Capture the cell that displays the provided text and extract its [X, Y] central coordinate. 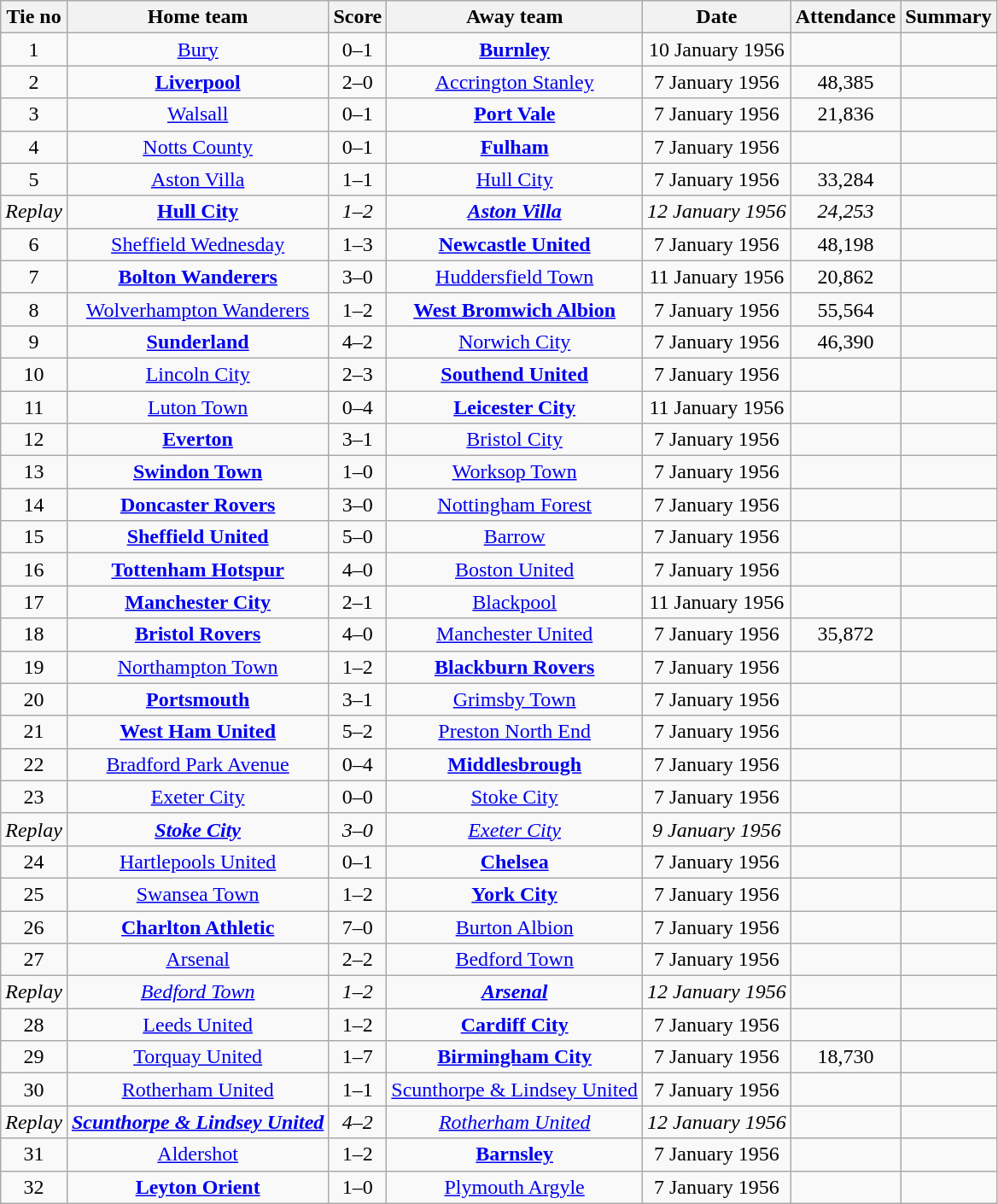
2–2 [358, 960]
5 [34, 179]
Southend United [515, 374]
7 [34, 277]
6 [34, 244]
28 [34, 1025]
Walsall [197, 114]
Manchester City [197, 602]
Sheffield Wednesday [197, 244]
5–0 [358, 537]
Northampton Town [197, 667]
4 [34, 147]
0–0 [358, 797]
2 [34, 82]
Accrington Stanley [515, 82]
Swindon Town [197, 472]
Bristol City [515, 440]
Boston United [515, 570]
Lincoln City [197, 374]
West Ham United [197, 732]
35,872 [845, 634]
Port Vale [515, 114]
Leeds United [197, 1025]
8 [34, 309]
9 January 1956 [717, 829]
18 [34, 634]
Manchester United [515, 634]
14 [34, 505]
Blackburn Rovers [515, 667]
Doncaster Rovers [197, 505]
Leicester City [515, 407]
Attendance [845, 17]
2–3 [358, 374]
York City [515, 894]
24 [34, 862]
29 [34, 1057]
Worksop Town [515, 472]
20 [34, 699]
13 [34, 472]
Score [358, 17]
2–1 [358, 602]
3 [34, 114]
10 [34, 374]
25 [34, 894]
48,198 [845, 244]
31 [34, 1154]
22 [34, 764]
Wolverhampton Wanderers [197, 309]
Charlton Athletic [197, 926]
55,564 [845, 309]
West Bromwich Albion [515, 309]
18,730 [845, 1057]
Everton [197, 440]
5–2 [358, 732]
Chelsea [515, 862]
Liverpool [197, 82]
21,836 [845, 114]
9 [34, 342]
Torquay United [197, 1057]
Birmingham City [515, 1057]
Tie no [34, 17]
Tottenham Hotspur [197, 570]
27 [34, 960]
Bradford Park Avenue [197, 764]
Newcastle United [515, 244]
Swansea Town [197, 894]
Notts County [197, 147]
11 [34, 407]
Nottingham Forest [515, 505]
Huddersfield Town [515, 277]
10 January 1956 [717, 50]
Barnsley [515, 1154]
Norwich City [515, 342]
Sunderland [197, 342]
Sheffield United [197, 537]
33,284 [845, 179]
19 [34, 667]
Plymouth Argyle [515, 1187]
Portsmouth [197, 699]
Middlesbrough [515, 764]
Bolton Wanderers [197, 277]
Home team [197, 17]
Blackpool [515, 602]
1–3 [358, 244]
Cardiff City [515, 1025]
Hartlepools United [197, 862]
Burnley [515, 50]
Barrow [515, 537]
1 [34, 50]
Date [717, 17]
24,253 [845, 212]
1–7 [358, 1057]
17 [34, 602]
48,385 [845, 82]
Grimsby Town [515, 699]
16 [34, 570]
23 [34, 797]
20,862 [845, 277]
Bristol Rovers [197, 634]
Aldershot [197, 1154]
Bury [197, 50]
Preston North End [515, 732]
32 [34, 1187]
30 [34, 1090]
15 [34, 537]
Summary [948, 17]
7–0 [358, 926]
Fulham [515, 147]
46,390 [845, 342]
Luton Town [197, 407]
21 [34, 732]
26 [34, 926]
Burton Albion [515, 926]
12 [34, 440]
2–0 [358, 82]
Away team [515, 17]
Leyton Orient [197, 1187]
